Locate the cell with the specified text and output its [X, Y] center coordinate. 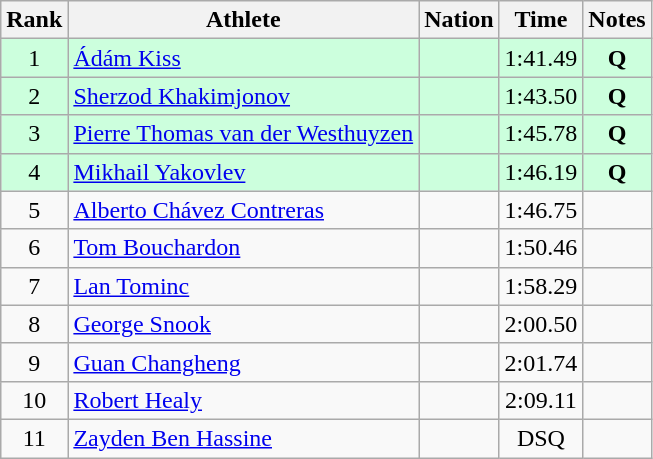
11 [34, 438]
1 [34, 58]
Pierre Thomas van der Westhuyzen [244, 134]
Mikhail Yakovlev [244, 172]
Guan Changheng [244, 362]
1:46.19 [541, 172]
Time [541, 20]
4 [34, 172]
Zayden Ben Hassine [244, 438]
2 [34, 96]
1:43.50 [541, 96]
9 [34, 362]
1:41.49 [541, 58]
1:45.78 [541, 134]
1:58.29 [541, 286]
1:46.75 [541, 210]
Rank [34, 20]
8 [34, 324]
George Snook [244, 324]
Sherzod Khakimjonov [244, 96]
6 [34, 248]
Robert Healy [244, 400]
Athlete [244, 20]
7 [34, 286]
5 [34, 210]
Ádám Kiss [244, 58]
DSQ [541, 438]
Nation [459, 20]
Tom Bouchardon [244, 248]
Notes [617, 20]
1:50.46 [541, 248]
Alberto Chávez Contreras [244, 210]
3 [34, 134]
2:00.50 [541, 324]
2:01.74 [541, 362]
10 [34, 400]
2:09.11 [541, 400]
Lan Tominc [244, 286]
